Determine the (x, y) coordinate at the center of the cell enclosing the given text.  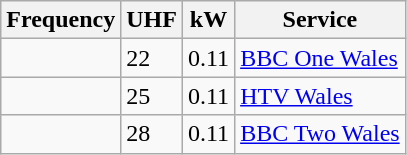
UHF (152, 20)
Service (320, 20)
kW (208, 20)
BBC One Wales (320, 58)
HTV Wales (320, 96)
BBC Two Wales (320, 134)
25 (152, 96)
22 (152, 58)
Frequency (61, 20)
28 (152, 134)
